Search for the cell housing the specified text and yield its [X, Y] center coordinate. 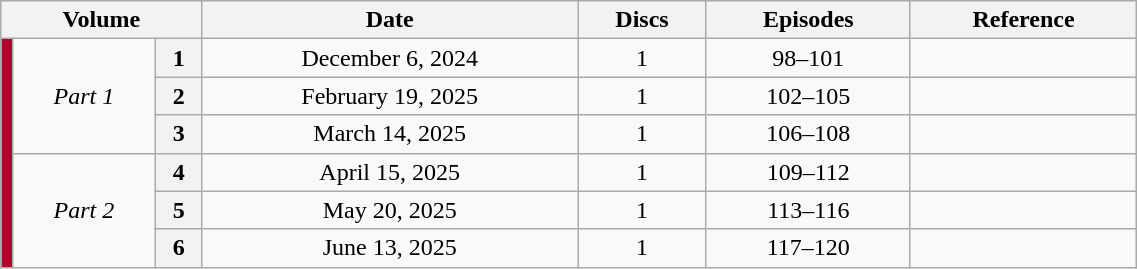
Discs [642, 20]
102–105 [808, 96]
3 [179, 134]
106–108 [808, 134]
Part 1 [84, 96]
Date [390, 20]
2 [179, 96]
113–116 [808, 210]
Reference [1024, 20]
98–101 [808, 58]
March 14, 2025 [390, 134]
Episodes [808, 20]
April 15, 2025 [390, 172]
109–112 [808, 172]
6 [179, 248]
June 13, 2025 [390, 248]
117–120 [808, 248]
May 20, 2025 [390, 210]
Part 2 [84, 210]
February 19, 2025 [390, 96]
Volume [102, 20]
5 [179, 210]
December 6, 2024 [390, 58]
4 [179, 172]
